Pinpoint the cell where the given text exists, returning its (X, Y) midpoint coordinate. 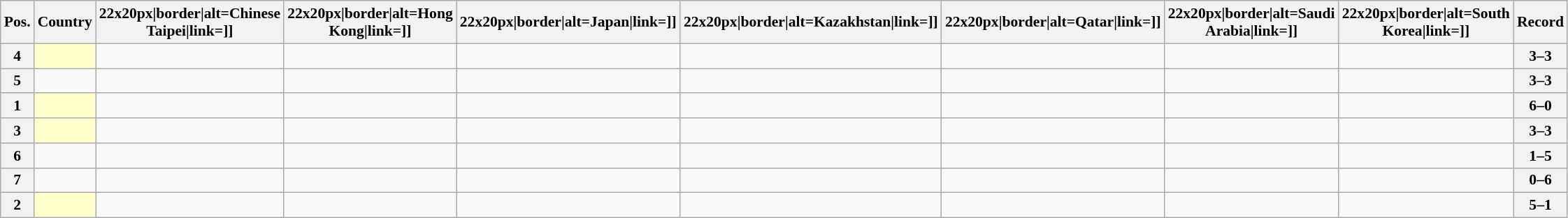
3 (17, 131)
22x20px|border|alt=Chinese Taipei|link=]] (190, 22)
4 (17, 56)
Record (1541, 22)
7 (17, 180)
5 (17, 81)
Pos. (17, 22)
Country (65, 22)
1 (17, 106)
22x20px|border|alt=Hong Kong|link=]] (371, 22)
5–1 (1541, 205)
0–6 (1541, 180)
22x20px|border|alt=Saudi Arabia|link=]] (1251, 22)
6–0 (1541, 106)
1–5 (1541, 156)
22x20px|border|alt=Kazakhstan|link=]] (811, 22)
6 (17, 156)
2 (17, 205)
22x20px|border|alt=South Korea|link=]] (1426, 22)
22x20px|border|alt=Qatar|link=]] (1053, 22)
22x20px|border|alt=Japan|link=]] (568, 22)
